Return the [x, y] coordinate for the center point of the cell that contains the specified text.  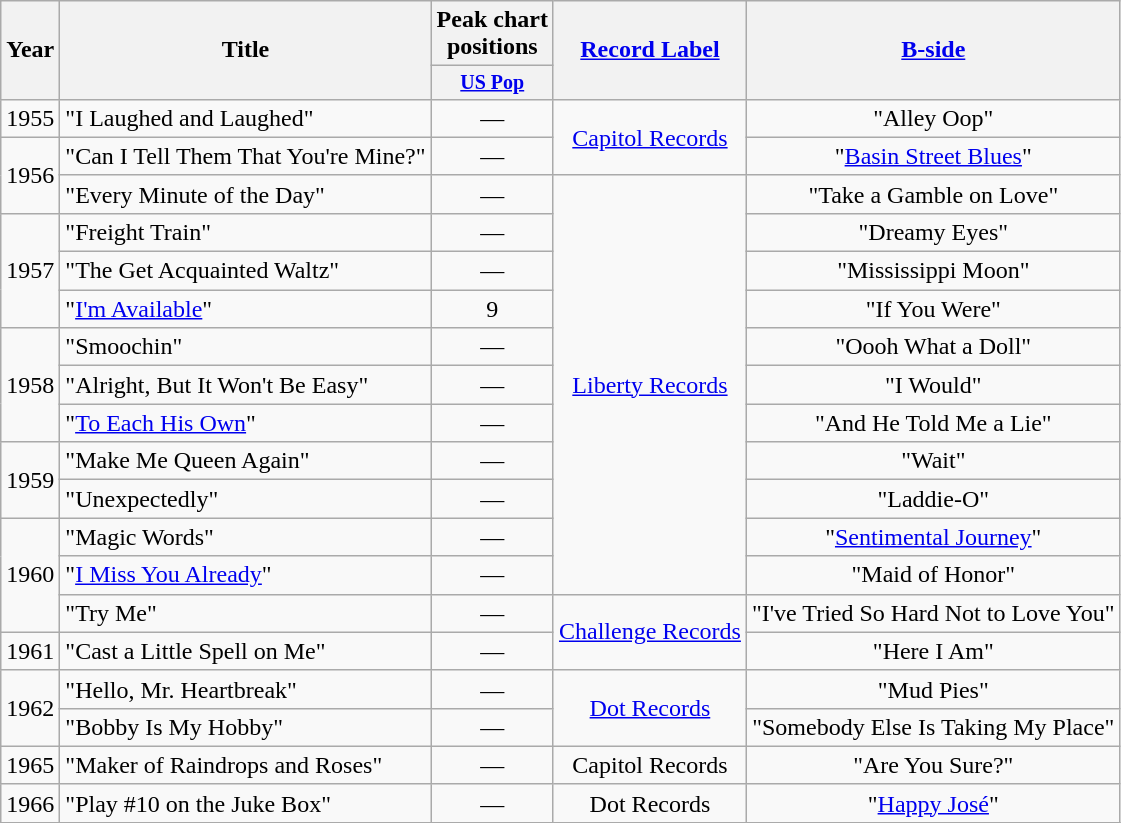
"Basin Street Blues" [933, 156]
"Smoochin" [246, 347]
Year [30, 50]
1960 [30, 575]
"Mississippi Moon" [933, 271]
"Maid of Honor" [933, 575]
"Here I Am" [933, 651]
"Oooh What a Doll" [933, 347]
1959 [30, 480]
1955 [30, 118]
"Mud Pies" [933, 689]
"I'm Available" [246, 309]
"The Get Acquainted Waltz" [246, 271]
9 [492, 309]
"I Miss You Already" [246, 575]
"Cast a Little Spell on Me" [246, 651]
"Hello, Mr. Heartbreak" [246, 689]
"Can I Tell Them That You're Mine?" [246, 156]
"Every Minute of the Day" [246, 194]
"Wait" [933, 461]
1956 [30, 175]
"Sentimental Journey" [933, 537]
"Happy José" [933, 803]
"Unexpectedly" [246, 499]
"If You Were" [933, 309]
"Somebody Else Is Taking My Place" [933, 727]
Title [246, 50]
"Dreamy Eyes" [933, 232]
1957 [30, 270]
"Take a Gamble on Love" [933, 194]
"Make Me Queen Again" [246, 461]
"I've Tried So Hard Not to Love You" [933, 613]
"Bobby Is My Hobby" [246, 727]
B-side [933, 50]
"Magic Words" [246, 537]
Liberty Records [650, 384]
"Play #10 on the Juke Box" [246, 803]
Peak chartpositions [492, 34]
1962 [30, 708]
"Alley Oop" [933, 118]
"Laddie-O" [933, 499]
"Are You Sure?" [933, 765]
"Try Me" [246, 613]
US Pop [492, 82]
"Maker of Raindrops and Roses" [246, 765]
"I Laughed and Laughed" [246, 118]
Challenge Records [650, 632]
1961 [30, 651]
"I Would" [933, 385]
1965 [30, 765]
Record Label [650, 50]
"And He Told Me a Lie" [933, 423]
1966 [30, 803]
"To Each His Own" [246, 423]
"Freight Train" [246, 232]
1958 [30, 385]
"Alright, But It Won't Be Easy" [246, 385]
